Return [X, Y] of the center of cell containing provided text 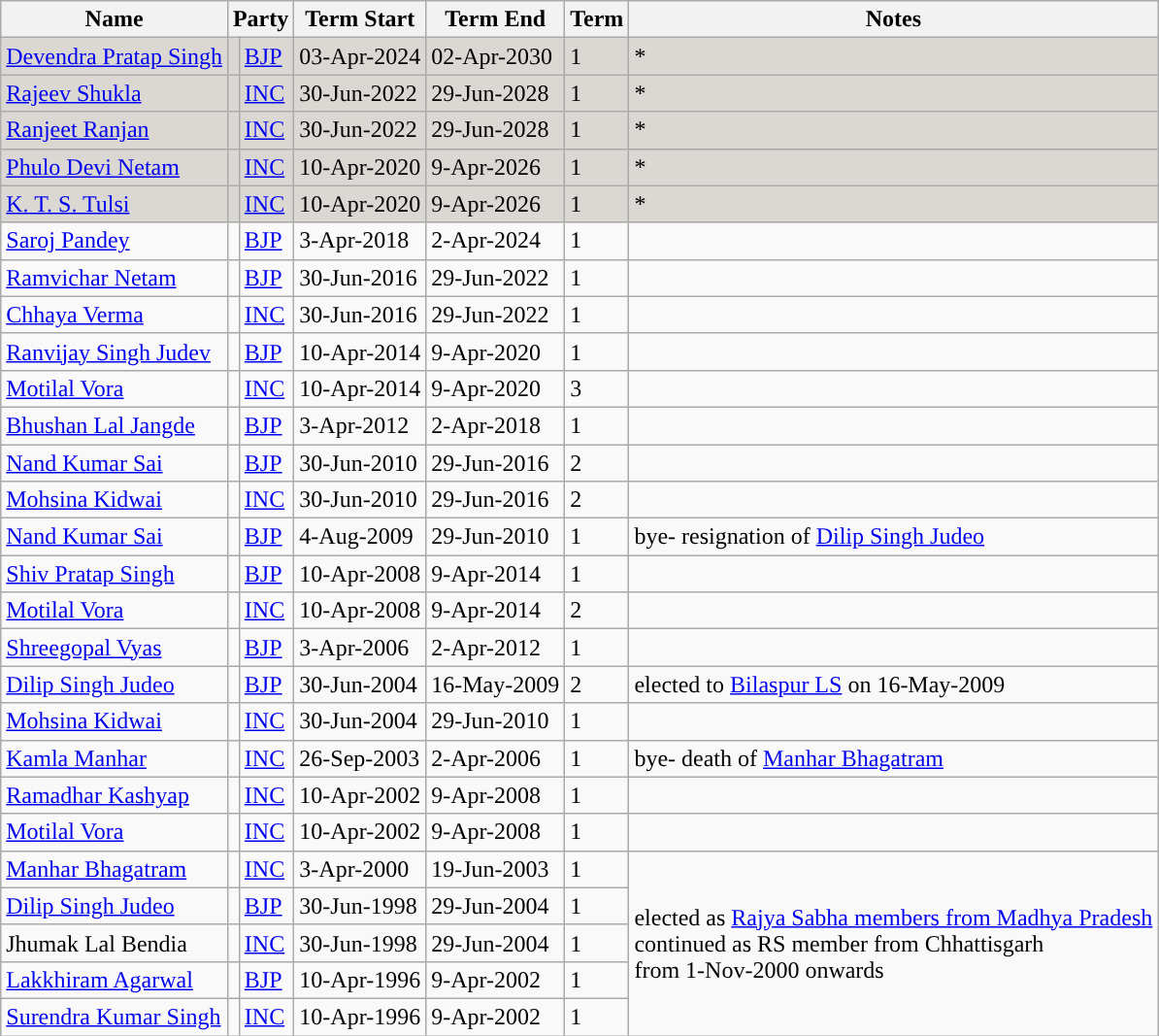
16-May-2009 [495, 685]
Rajeev Shukla [115, 93]
Term [597, 19]
Devendra Pratap Singh [115, 56]
Ramvichar Netam [115, 278]
2-Apr-2012 [495, 648]
Lakkhiram Agarwal [115, 980]
Phulo Devi Netam [115, 167]
Jhumak Lal Bendia [115, 943]
3-Apr-2018 [360, 241]
Term End [495, 19]
Ramadhar Kashyap [115, 795]
elected as Rajya Sabha members from Madhya Pradeshcontinued as RS member from Chhattisgarhfrom 1-Nov-2000 onwards [893, 943]
Surendra Kumar Singh [115, 1017]
3-Apr-2006 [360, 648]
Chhaya Verma [115, 315]
Ranvijay Singh Judev [115, 351]
elected to Bilaspur LS on 16-May-2009 [893, 685]
Saroj Pandey [115, 241]
2-Apr-2024 [495, 241]
19-Jun-2003 [495, 869]
Shiv Pratap Singh [115, 574]
4-Aug-2009 [360, 537]
bye- death of Manhar Bhagatram [893, 758]
K. T. S. Tulsi [115, 204]
Manhar Bhagatram [115, 869]
3-Apr-2012 [360, 425]
Party [260, 19]
3-Apr-2000 [360, 869]
3 [597, 388]
Name [115, 19]
Shreegopal Vyas [115, 648]
Kamla Manhar [115, 758]
2-Apr-2006 [495, 758]
bye- resignation of Dilip Singh Judeo [893, 537]
Ranjeet Ranjan [115, 130]
03-Apr-2024 [360, 56]
Notes [893, 19]
2-Apr-2018 [495, 425]
Term Start [360, 19]
Bhushan Lal Jangde [115, 425]
26-Sep-2003 [360, 758]
02-Apr-2030 [495, 56]
